Return (X, Y) of the center of cell containing provided text 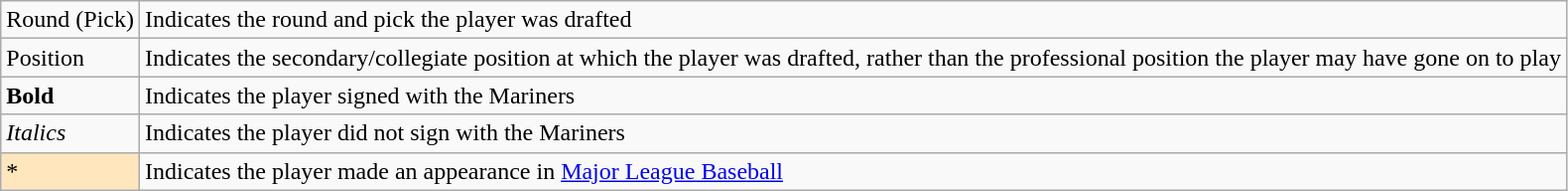
Position (70, 58)
Italics (70, 133)
Indicates the player signed with the Mariners (852, 95)
Bold (70, 95)
* (70, 171)
Indicates the round and pick the player was drafted (852, 20)
Indicates the player made an appearance in Major League Baseball (852, 171)
Round (Pick) (70, 20)
Indicates the player did not sign with the Mariners (852, 133)
